Locate the cell with the specified text and output its [X, Y] center coordinate. 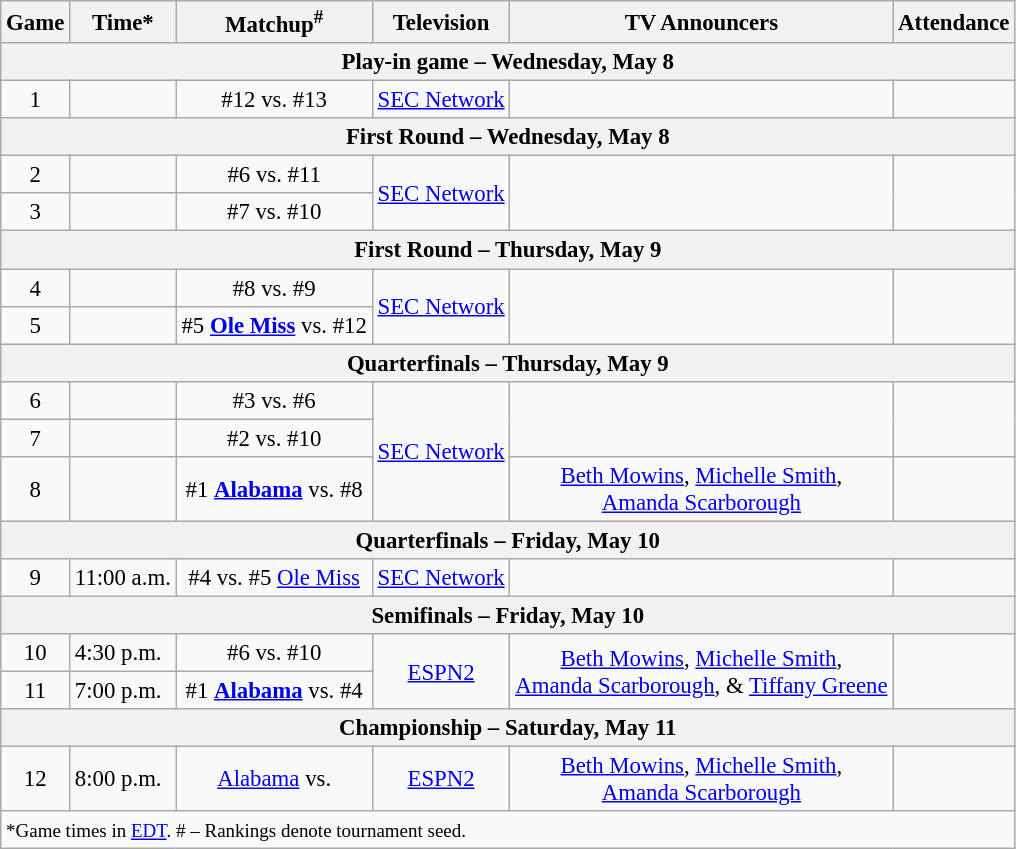
8 [36, 490]
#4 vs. #5 Ole Miss [274, 578]
*Game times in EDT. # – Rankings denote tournament seed. [508, 830]
9 [36, 578]
TV Announcers [702, 22]
Championship – Saturday, May 11 [508, 728]
2 [36, 175]
#1 Alabama vs. #8 [274, 490]
12 [36, 780]
4:30 p.m. [124, 653]
Quarterfinals – Friday, May 10 [508, 540]
6 [36, 400]
Game [36, 22]
#3 vs. #6 [274, 400]
#5 Ole Miss vs. #12 [274, 325]
Attendance [954, 22]
#7 vs. #10 [274, 213]
7 [36, 438]
#12 vs. #13 [274, 100]
First Round – Wednesday, May 8 [508, 137]
11 [36, 691]
10 [36, 653]
First Round – Thursday, May 9 [508, 250]
Semifinals – Friday, May 10 [508, 615]
Television [441, 22]
1 [36, 100]
#6 vs. #11 [274, 175]
Time* [124, 22]
#1 Alabama vs. #4 [274, 691]
Matchup# [274, 22]
3 [36, 213]
7:00 p.m. [124, 691]
Play-in game – Wednesday, May 8 [508, 62]
8:00 p.m. [124, 780]
5 [36, 325]
#8 vs. #9 [274, 288]
#6 vs. #10 [274, 653]
Alabama vs. [274, 780]
#2 vs. #10 [274, 438]
Quarterfinals – Thursday, May 9 [508, 363]
4 [36, 288]
Beth Mowins, Michelle Smith, Amanda Scarborough, & Tiffany Greene [702, 672]
11:00 a.m. [124, 578]
